Find where the given text appears and provide that cell's center as [X, Y] coordinate. 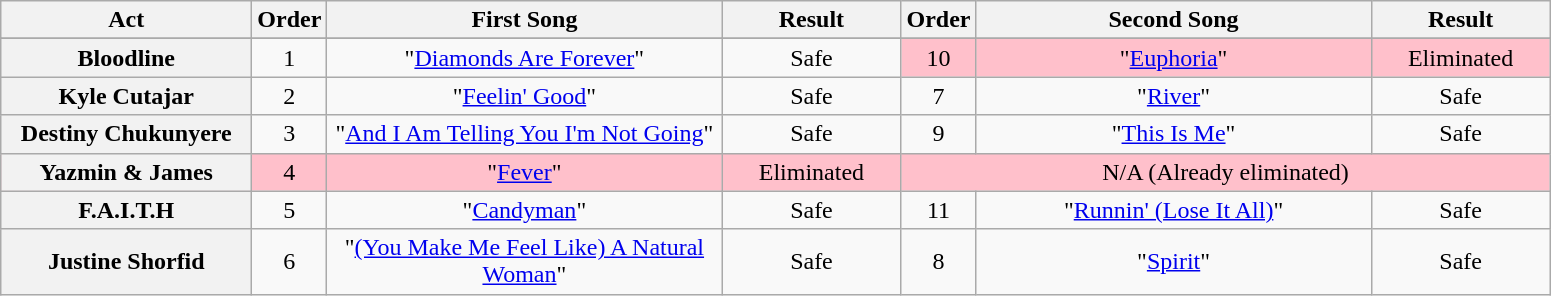
"Fever" [524, 172]
"And I Am Telling You I'm Not Going" [524, 134]
7 [938, 96]
"Feelin' Good" [524, 96]
"Runnin' (Lose It All)" [1174, 210]
Act [126, 20]
First Song [524, 20]
Justine Shorfid [126, 262]
"Diamonds Are Forever" [524, 58]
Bloodline [126, 58]
"This Is Me" [1174, 134]
6 [290, 262]
4 [290, 172]
Destiny Chukunyere [126, 134]
9 [938, 134]
"(You Make Me Feel Like) A Natural Woman" [524, 262]
"Spirit" [1174, 262]
10 [938, 58]
Yazmin & James [126, 172]
"River" [1174, 96]
1 [290, 58]
2 [290, 96]
Kyle Cutajar [126, 96]
11 [938, 210]
F.A.I.T.H [126, 210]
"Candyman" [524, 210]
5 [290, 210]
8 [938, 262]
"Euphoria" [1174, 58]
Second Song [1174, 20]
3 [290, 134]
N/A (Already eliminated) [1226, 172]
